Find where the given text appears and provide that cell's center as (x, y) coordinate. 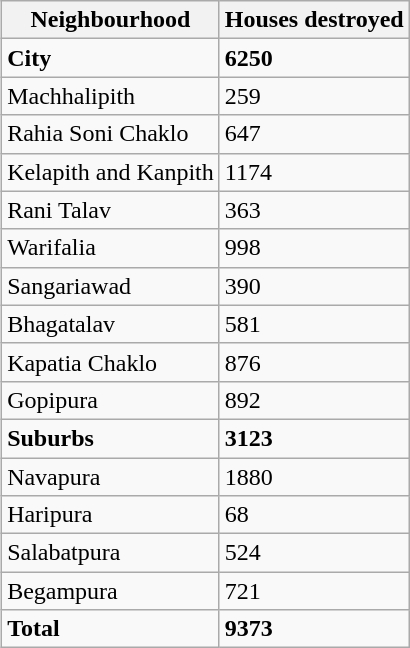
6250 (314, 58)
Salabatpura (111, 553)
Suburbs (111, 438)
876 (314, 362)
Houses destroyed (314, 20)
581 (314, 324)
524 (314, 553)
9373 (314, 629)
Navapura (111, 477)
390 (314, 286)
Kelapith and Kanpith (111, 172)
Kapatia Chaklo (111, 362)
892 (314, 400)
Rahia Soni Chaklo (111, 134)
Machhalipith (111, 96)
Bhagatalav (111, 324)
68 (314, 515)
Begampura (111, 591)
Neighbourhood (111, 20)
Warifalia (111, 248)
Gopipura (111, 400)
1174 (314, 172)
721 (314, 591)
Sangariawad (111, 286)
259 (314, 96)
998 (314, 248)
Total (111, 629)
Rani Talav (111, 210)
363 (314, 210)
Haripura (111, 515)
City (111, 58)
1880 (314, 477)
3123 (314, 438)
647 (314, 134)
